Scan for the cell matching the given text and deliver its (x, y) coordinate at center. 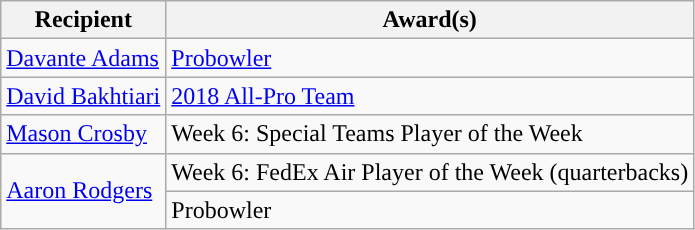
Davante Adams (84, 58)
2018 All-Pro Team (430, 96)
Recipient (84, 20)
Aaron Rodgers (84, 191)
Week 6: Special Teams Player of the Week (430, 134)
David Bakhtiari (84, 96)
Mason Crosby (84, 134)
Week 6: FedEx Air Player of the Week (quarterbacks) (430, 172)
Award(s) (430, 20)
